Find where the given text appears and provide that cell's center as [x, y] coordinate. 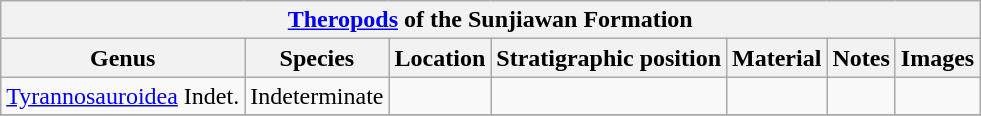
Notes [861, 58]
Theropods of the Sunjiawan Formation [490, 20]
Indeterminate [317, 96]
Material [777, 58]
Tyrannosauroidea Indet. [123, 96]
Location [440, 58]
Species [317, 58]
Stratigraphic position [609, 58]
Genus [123, 58]
Images [937, 58]
